Output the [X, Y] coordinate of the center of the cell containing the given text.  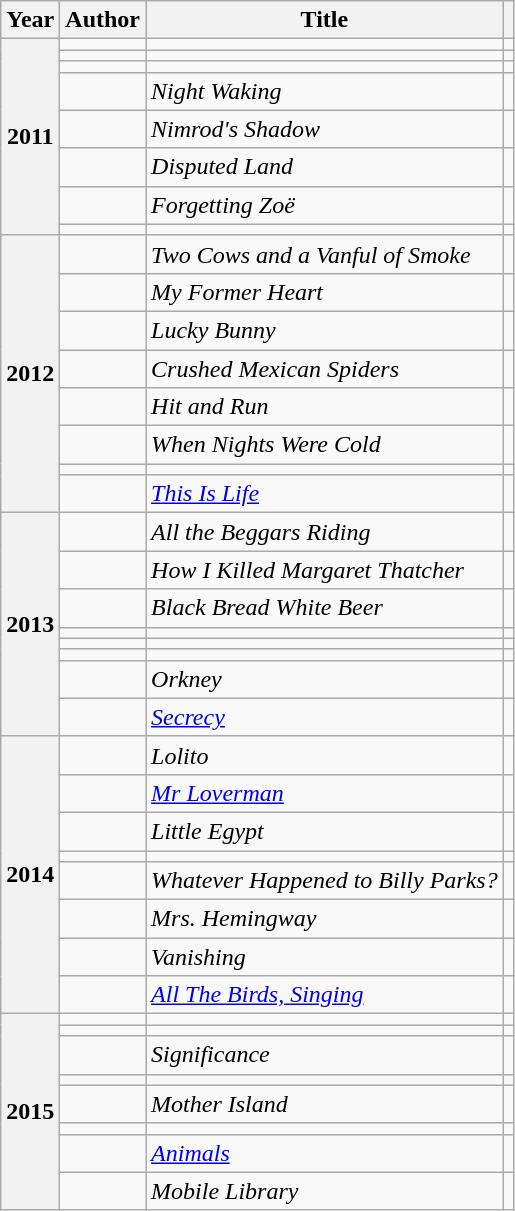
2013 [30, 625]
Lucky Bunny [325, 330]
My Former Heart [325, 292]
Title [325, 20]
All The Birds, Singing [325, 995]
All the Beggars Riding [325, 532]
Author [103, 20]
Animals [325, 1153]
Forgetting Zoë [325, 205]
Nimrod's Shadow [325, 129]
Lolito [325, 755]
Whatever Happened to Billy Parks? [325, 881]
2012 [30, 374]
Year [30, 20]
Mr Loverman [325, 793]
Little Egypt [325, 831]
How I Killed Margaret Thatcher [325, 570]
Night Waking [325, 91]
This Is Life [325, 494]
Vanishing [325, 957]
When Nights Were Cold [325, 445]
Mobile Library [325, 1191]
Orkney [325, 679]
Mrs. Hemingway [325, 919]
2011 [30, 137]
2014 [30, 875]
Hit and Run [325, 407]
Two Cows and a Vanful of Smoke [325, 254]
Disputed Land [325, 167]
Mother Island [325, 1104]
Secrecy [325, 717]
Significance [325, 1055]
Crushed Mexican Spiders [325, 369]
2015 [30, 1112]
Black Bread White Beer [325, 608]
